Find where the given text appears and provide that cell's center as [x, y] coordinate. 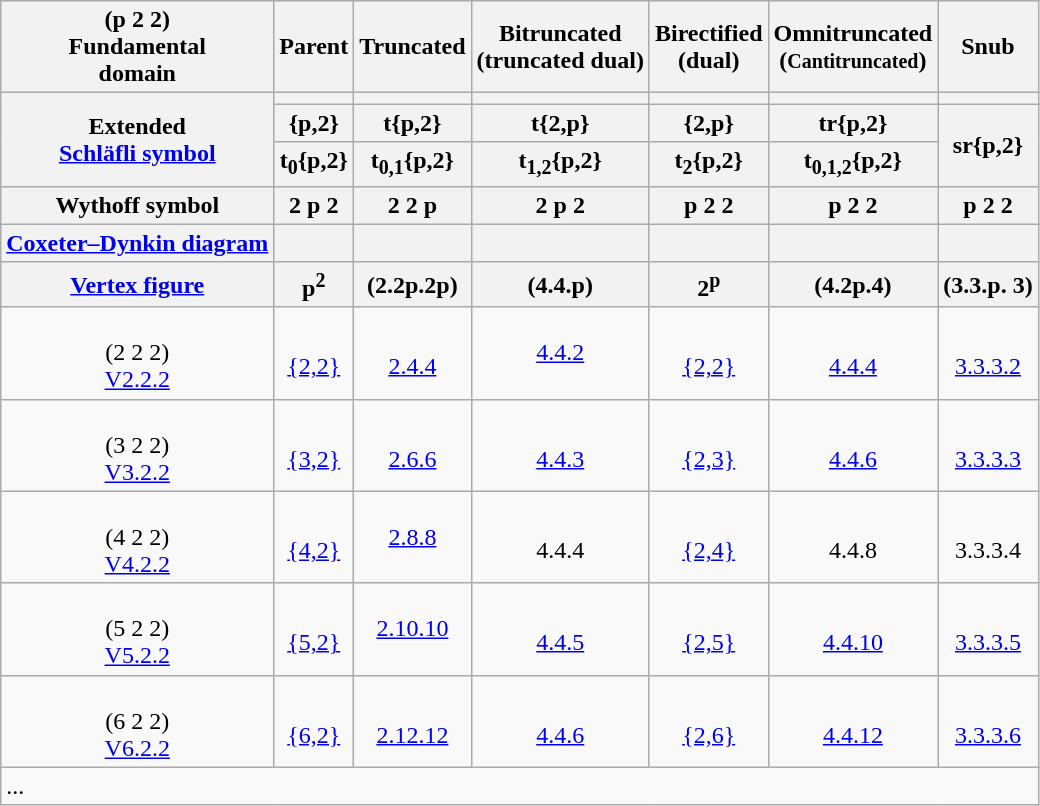
(3.3.p. 3) [988, 284]
4.4.5 [560, 629]
3.3.3.2 [988, 353]
t0,1,2{p,2} [853, 164]
(4.4.p) [560, 284]
2.4.4 [412, 353]
(2 2 2)V2.2.2 [138, 353]
(6 2 2)V6.2.2 [138, 721]
2.10.10 [412, 629]
(2.2p.2p) [412, 284]
(4.2p.4) [853, 284]
(5 2 2)V5.2.2 [138, 629]
p2 [314, 284]
t{2,p} [560, 123]
t2{p,2} [708, 164]
Parent [314, 47]
Wythoff symbol [138, 205]
{5,2} [314, 629]
Coxeter–Dynkin diagram [138, 243]
{p,2} [314, 123]
Birectified(dual) [708, 47]
3.3.3.4 [988, 537]
{4,2} [314, 537]
4.4.8 [853, 537]
ExtendedSchläfli symbol [138, 140]
4.4.12 [853, 721]
2.12.12 [412, 721]
t0{p,2} [314, 164]
2.6.6 [412, 445]
4.4.10 [853, 629]
... [520, 786]
{2,3} [708, 445]
4.4.2 [560, 353]
3.3.3.3 [988, 445]
{2,5} [708, 629]
(4 2 2)V4.2.2 [138, 537]
(3 2 2)V3.2.2 [138, 445]
Vertex figure [138, 284]
{2,6} [708, 721]
{2,4} [708, 537]
{2,p} [708, 123]
Bitruncated(truncated dual) [560, 47]
{3,2} [314, 445]
{6,2} [314, 721]
Truncated [412, 47]
sr{p,2} [988, 145]
4.4.3 [560, 445]
t0,1{p,2} [412, 164]
t1,2{p,2} [560, 164]
2p [708, 284]
t{p,2} [412, 123]
Omnitruncated(Cantitruncated) [853, 47]
(p 2 2)Fundamentaldomain [138, 47]
2.8.8 [412, 537]
3.3.3.6 [988, 721]
3.3.3.5 [988, 629]
2 2 p [412, 205]
Snub [988, 47]
tr{p,2} [853, 123]
